Return (X, Y) of the center of cell containing provided text 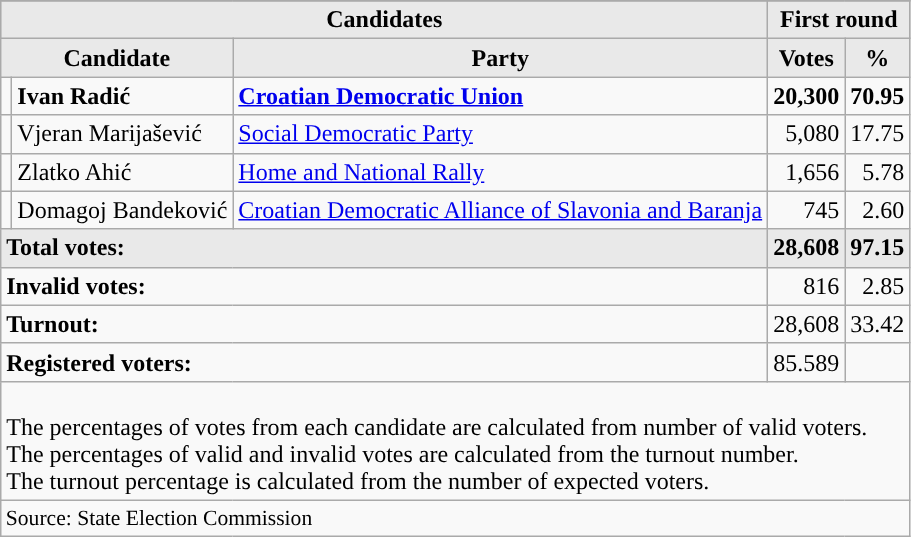
Source: State Election Commission (456, 518)
2.85 (878, 286)
Turnout: (384, 324)
Domagoj Bandeković (122, 210)
1,656 (806, 172)
Candidates (384, 20)
Candidate (117, 58)
Party (500, 58)
70.95 (878, 96)
Home and National Rally (500, 172)
97.15 (878, 248)
Ivan Radić (122, 96)
% (878, 58)
Total votes: (384, 248)
First round (839, 20)
Registered voters: (384, 362)
5,080 (806, 134)
Vjeran Marijašević (122, 134)
Votes (806, 58)
Croatian Democratic Union (500, 96)
745 (806, 210)
2.60 (878, 210)
33.42 (878, 324)
Invalid votes: (384, 286)
5.78 (878, 172)
20,300 (806, 96)
Croatian Democratic Alliance of Slavonia and Baranja (500, 210)
17.75 (878, 134)
Social Democratic Party (500, 134)
85.589 (806, 362)
816 (806, 286)
Zlatko Ahić (122, 172)
